Capture the cell that displays the provided text and extract its (X, Y) central coordinate. 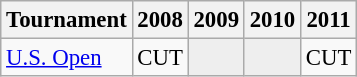
Tournament (66, 20)
2011 (328, 20)
2009 (216, 20)
U.S. Open (66, 58)
2008 (160, 20)
2010 (272, 20)
